Output the [X, Y] coordinate of the center of the cell containing the given text.  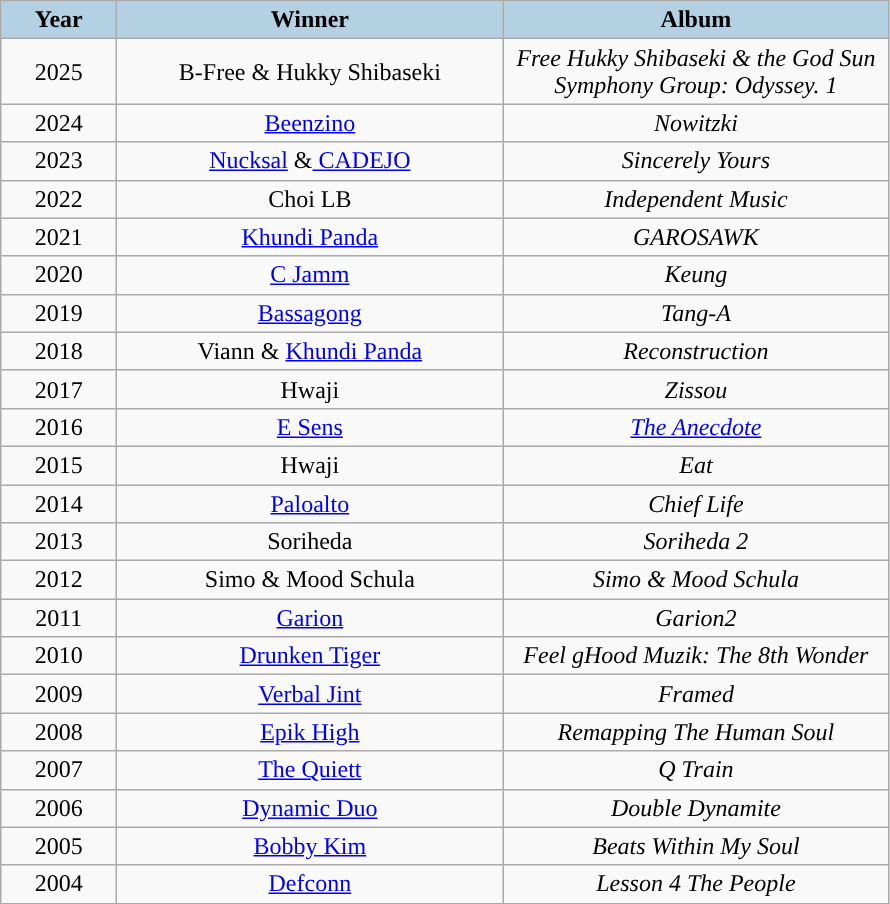
Independent Music [696, 199]
2004 [59, 884]
2017 [59, 389]
2014 [59, 503]
Beats Within My Soul [696, 846]
2010 [59, 656]
Verbal Jint [310, 694]
Garion2 [696, 618]
GAROSAWK [696, 237]
2009 [59, 694]
Drunken Tiger [310, 656]
2012 [59, 580]
2005 [59, 846]
Defconn [310, 884]
Eat [696, 465]
Soriheda [310, 542]
2025 [59, 72]
Sincerely Yours [696, 161]
Chief Life [696, 503]
2022 [59, 199]
Garion [310, 618]
Bobby Kim [310, 846]
Beenzino [310, 123]
The Quiett [310, 770]
Free Hukky Shibaseki & the God Sun Symphony Group: Odyssey. 1 [696, 72]
Feel gHood Muzik: The 8th Wonder [696, 656]
2021 [59, 237]
Lesson 4 The People [696, 884]
Remapping The Human Soul [696, 732]
Album [696, 20]
2011 [59, 618]
2008 [59, 732]
C Jamm [310, 275]
Paloalto [310, 503]
Year [59, 20]
Keung [696, 275]
Dynamic Duo [310, 808]
2020 [59, 275]
Khundi Panda [310, 237]
2007 [59, 770]
2016 [59, 427]
Framed [696, 694]
Bassagong [310, 313]
2019 [59, 313]
E Sens [310, 427]
2024 [59, 123]
Viann & Khundi Panda [310, 351]
Tang-A [696, 313]
2023 [59, 161]
Q Train [696, 770]
2018 [59, 351]
Soriheda 2 [696, 542]
2015 [59, 465]
Zissou [696, 389]
Reconstruction [696, 351]
Winner [310, 20]
Nucksal & CADEJO [310, 161]
Nowitzki [696, 123]
The Anecdote [696, 427]
B-Free & Hukky Shibaseki [310, 72]
2006 [59, 808]
Choi LB [310, 199]
Epik High [310, 732]
2013 [59, 542]
Double Dynamite [696, 808]
